Capture the cell that displays the provided text and extract its [X, Y] central coordinate. 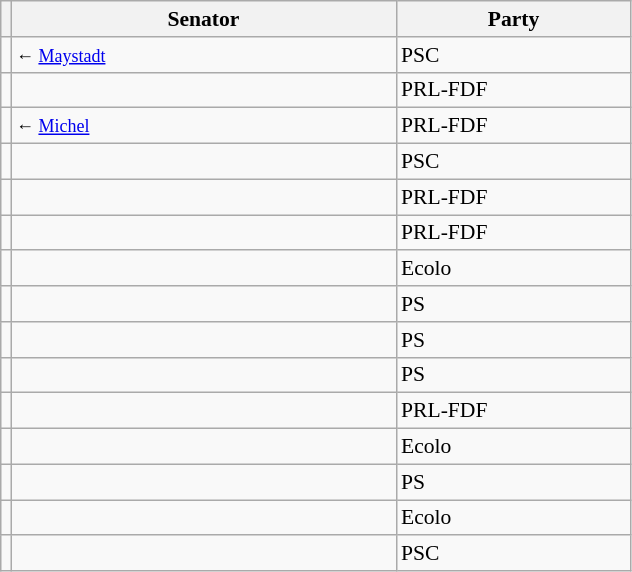
Party [514, 19]
← Maystadt [204, 55]
Senator [204, 19]
← Michel [204, 126]
